Capture the cell that displays the provided text and extract its (x, y) central coordinate. 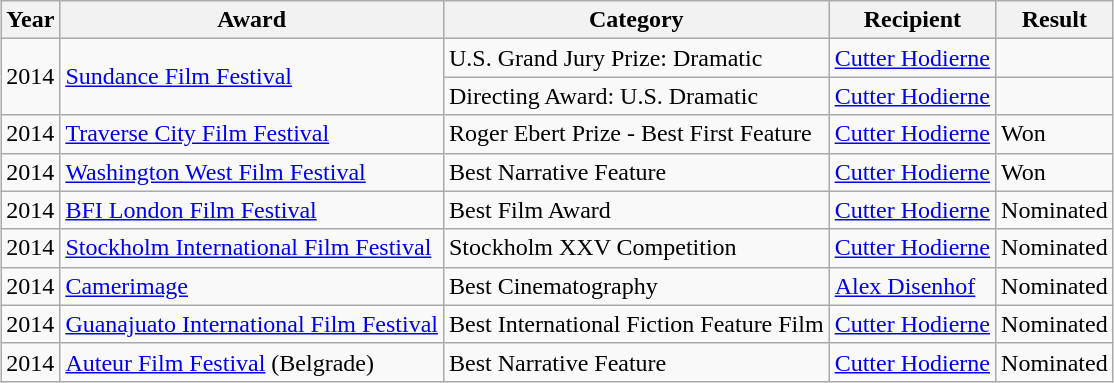
Best International Fiction Feature Film (636, 324)
Year (30, 20)
Award (252, 20)
Stockholm XXV Competition (636, 248)
U.S. Grand Jury Prize: Dramatic (636, 58)
Recipient (912, 20)
Washington West Film Festival (252, 172)
Result (1055, 20)
BFI London Film Festival (252, 210)
Roger Ebert Prize - Best First Feature (636, 134)
Camerimage (252, 286)
Category (636, 20)
Auteur Film Festival (Belgrade) (252, 362)
Alex Disenhof (912, 286)
Traverse City Film Festival (252, 134)
Best Cinematography (636, 286)
Sundance Film Festival (252, 77)
Directing Award: U.S. Dramatic (636, 96)
Best Film Award (636, 210)
Stockholm International Film Festival (252, 248)
Guanajuato International Film Festival (252, 324)
